Output the (x, y) coordinate of the center of the cell containing the given text.  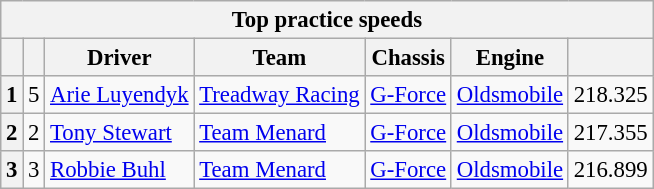
216.899 (610, 170)
217.355 (610, 133)
Robbie Buhl (120, 170)
1 (12, 95)
Engine (510, 58)
Top practice speeds (327, 20)
Driver (120, 58)
Chassis (408, 58)
Team (280, 58)
Treadway Racing (280, 95)
Tony Stewart (120, 133)
Arie Luyendyk (120, 95)
218.325 (610, 95)
5 (34, 95)
